Detect which cell encompasses the target text, then output its (x, y) center coordinate. 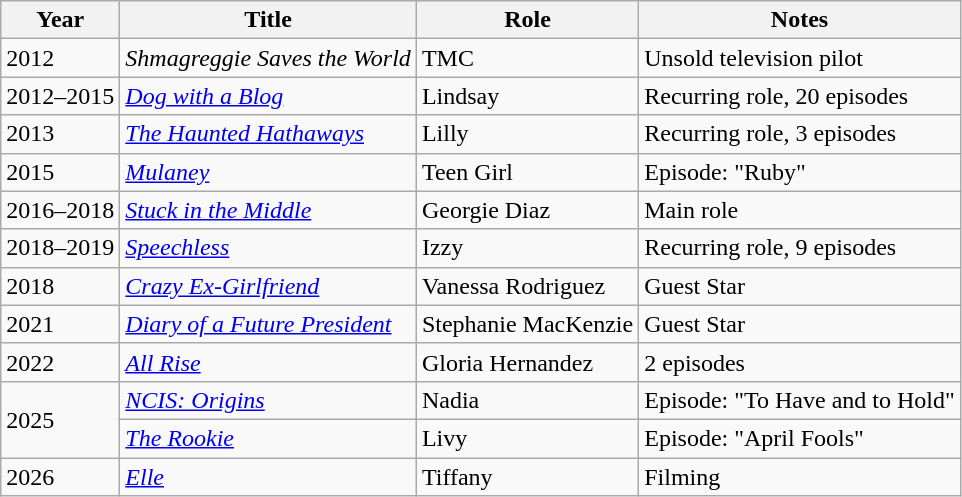
Main role (800, 210)
Crazy Ex-Girlfriend (268, 286)
Unsold television pilot (800, 58)
All Rise (268, 362)
Notes (800, 20)
Lilly (527, 134)
Stuck in the Middle (268, 210)
Gloria Hernandez (527, 362)
Episode: "April Fools" (800, 438)
2012 (60, 58)
Nadia (527, 400)
Elle (268, 477)
2013 (60, 134)
Teen Girl (527, 172)
2018 (60, 286)
2025 (60, 419)
2018–2019 (60, 248)
Izzy (527, 248)
Vanessa Rodriguez (527, 286)
Title (268, 20)
2016–2018 (60, 210)
Mulaney (268, 172)
Recurring role, 9 episodes (800, 248)
Role (527, 20)
2 episodes (800, 362)
Speechless (268, 248)
The Haunted Hathaways (268, 134)
2022 (60, 362)
Episode: "To Have and to Hold" (800, 400)
Lindsay (527, 96)
Shmagreggie Saves the World (268, 58)
2012–2015 (60, 96)
Recurring role, 20 episodes (800, 96)
Filming (800, 477)
The Rookie (268, 438)
TMC (527, 58)
Stephanie MacKenzie (527, 324)
Episode: "Ruby" (800, 172)
Georgie Diaz (527, 210)
NCIS: Origins (268, 400)
2021 (60, 324)
Tiffany (527, 477)
2015 (60, 172)
Dog with a Blog (268, 96)
Year (60, 20)
2026 (60, 477)
Livy (527, 438)
Recurring role, 3 episodes (800, 134)
Diary of a Future President (268, 324)
